Pinpoint the cell where the given text exists, returning its (x, y) midpoint coordinate. 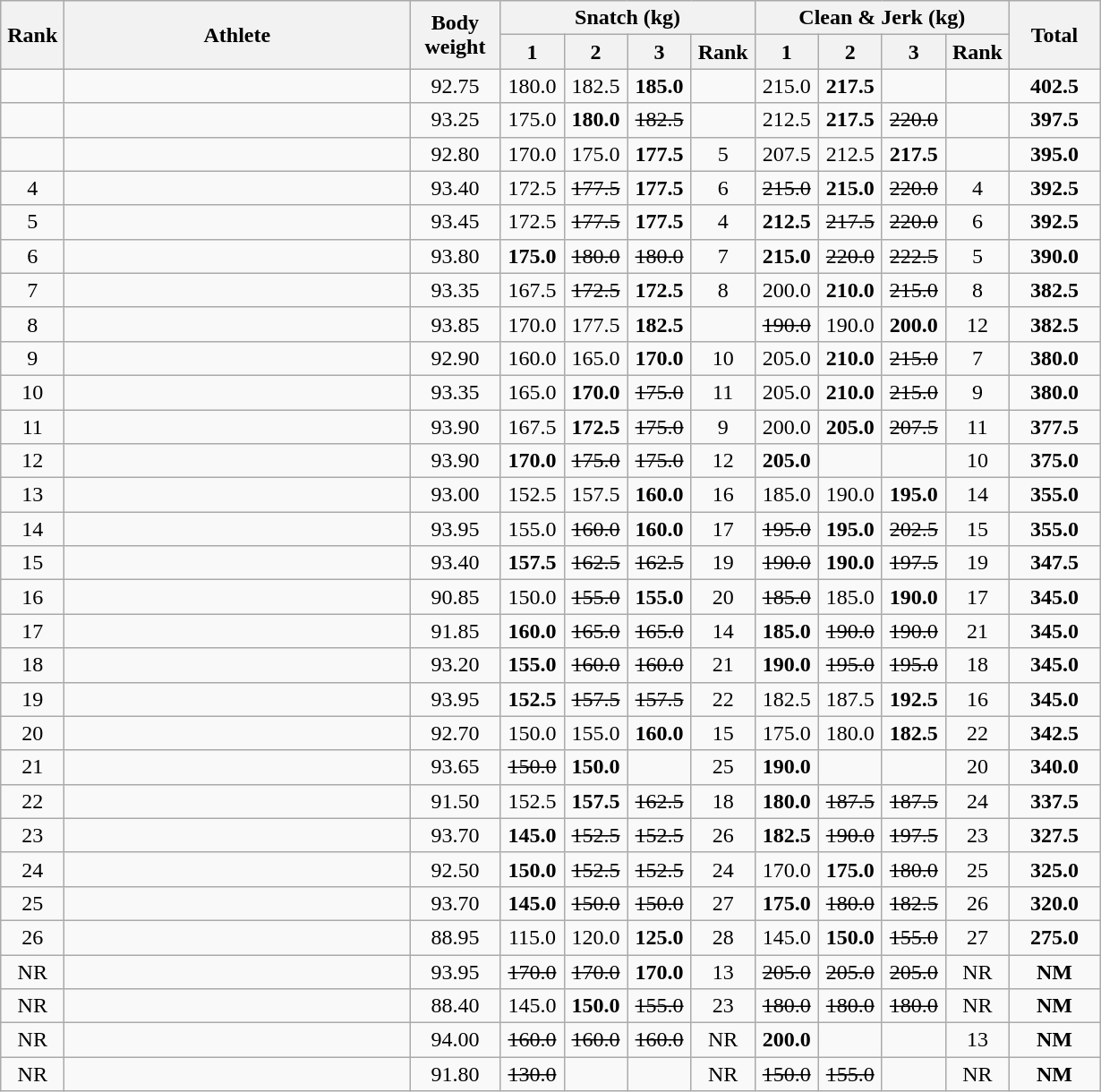
202.5 (913, 529)
92.75 (455, 86)
Total (1054, 35)
94.00 (455, 1040)
Clean & Jerk (kg) (882, 18)
222.5 (913, 256)
92.90 (455, 358)
92.70 (455, 733)
125.0 (659, 937)
93.80 (455, 256)
92.50 (455, 869)
342.5 (1054, 733)
325.0 (1054, 869)
192.5 (913, 699)
Athlete (237, 35)
402.5 (1054, 86)
93.00 (455, 495)
28 (723, 937)
115.0 (532, 937)
337.5 (1054, 801)
91.85 (455, 631)
130.0 (532, 1074)
88.40 (455, 1006)
Snatch (kg) (627, 18)
275.0 (1054, 937)
93.20 (455, 665)
92.80 (455, 154)
120.0 (596, 937)
340.0 (1054, 767)
Body weight (455, 35)
395.0 (1054, 154)
90.85 (455, 597)
377.5 (1054, 427)
91.50 (455, 801)
327.5 (1054, 835)
320.0 (1054, 903)
93.45 (455, 222)
93.85 (455, 324)
93.65 (455, 767)
397.5 (1054, 120)
93.25 (455, 120)
88.95 (455, 937)
91.80 (455, 1074)
347.5 (1054, 563)
375.0 (1054, 461)
390.0 (1054, 256)
